Search for the cell housing the specified text and yield its [X, Y] center coordinate. 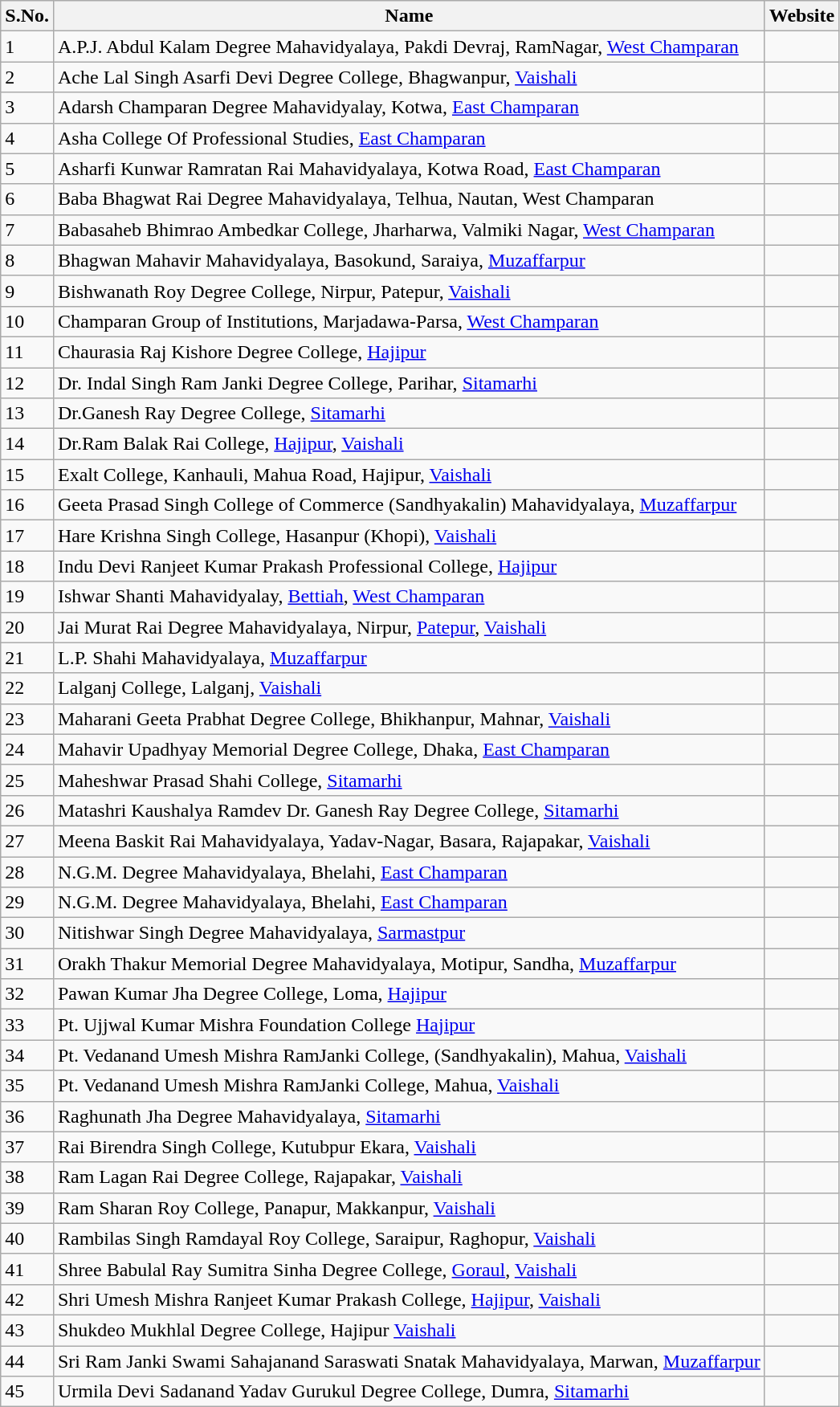
A.P.J. Abdul Kalam Degree Mahavidyalaya, Pakdi Devraj, RamNagar, West Champaran [409, 47]
15 [27, 475]
L.P. Shahi Mahavidyalaya, Muzaffarpur [409, 658]
14 [27, 444]
45 [27, 1392]
17 [27, 536]
Indu Devi Ranjeet Kumar Prakash Professional College, Hajipur [409, 566]
Ram Lagan Rai Degree College, Rajapakar, Vaishali [409, 1177]
16 [27, 505]
Shree Babulal Ray Sumitra Sinha Degree College, Goraul, Vaishali [409, 1269]
Ache Lal Singh Asarfi Devi Degree College, Bhagwanpur, Vaishali [409, 77]
2 [27, 77]
Rai Birendra Singh College, Kutubpur Ekara, Vaishali [409, 1147]
Ishwar Shanti Mahavidyalay, Bettiah, West Champaran [409, 597]
26 [27, 810]
Urmila Devi Sadanand Yadav Gurukul Degree College, Dumra, Sitamarhi [409, 1392]
Dr.Ganesh Ray Degree College, Sitamarhi [409, 414]
21 [27, 658]
Orakh Thakur Memorial Degree Mahavidyalaya, Motipur, Sandha, Muzaffarpur [409, 964]
Pt. Ujjwal Kumar Mishra Foundation College Hajipur [409, 1025]
Matashri Kaushalya Ramdev Dr. Ganesh Ray Degree College, Sitamarhi [409, 810]
Name [409, 16]
Website [801, 16]
20 [27, 627]
34 [27, 1055]
Lalganj College, Lalganj, Vaishali [409, 688]
38 [27, 1177]
Geeta Prasad Singh College of Commerce (Sandhyakalin) Mahavidyalaya, Muzaffarpur [409, 505]
18 [27, 566]
Pawan Kumar Jha Degree College, Loma, Hajipur [409, 994]
4 [27, 138]
Adarsh Champaran Degree Mahavidyalay, Kotwa, East Champaran [409, 108]
Rambilas Singh Ramdayal Roy College, Saraipur, Raghopur, Vaishali [409, 1238]
Champaran Group of Institutions, Marjadawa-Parsa, West Champaran [409, 321]
Asha College Of Professional Studies, East Champaran [409, 138]
37 [27, 1147]
Nitishwar Singh Degree Mahavidyalaya, Sarmastpur [409, 933]
27 [27, 841]
Babasaheb Bhimrao Ambedkar College, Jharharwa, Valmiki Nagar, West Champaran [409, 230]
35 [27, 1086]
24 [27, 749]
Dr. Indal Singh Ram Janki Degree College, Parihar, Sitamarhi [409, 383]
9 [27, 291]
23 [27, 719]
3 [27, 108]
Maharani Geeta Prabhat Degree College, Bhikhanpur, Mahnar, Vaishali [409, 719]
25 [27, 780]
12 [27, 383]
Meena Baskit Rai Mahavidyalaya, Yadav-Nagar, Basara, Rajapakar, Vaishali [409, 841]
Exalt College, Kanhauli, Mahua Road, Hajipur, Vaishali [409, 475]
13 [27, 414]
32 [27, 994]
Bhagwan Mahavir Mahavidyalaya, Basokund, Saraiya, Muzaffarpur [409, 260]
S.No. [27, 16]
1 [27, 47]
Bishwanath Roy Degree College, Nirpur, Patepur, Vaishali [409, 291]
8 [27, 260]
33 [27, 1025]
Hare Krishna Singh College, Hasanpur (Khopi), Vaishali [409, 536]
40 [27, 1238]
10 [27, 321]
41 [27, 1269]
30 [27, 933]
Shri Umesh Mishra Ranjeet Kumar Prakash College, Hajipur, Vaishali [409, 1299]
5 [27, 169]
22 [27, 688]
Asharfi Kunwar Ramratan Rai Mahavidyalaya, Kotwa Road, East Champaran [409, 169]
6 [27, 199]
Ram Sharan Roy College, Panapur, Makkanpur, Vaishali [409, 1208]
Mahavir Upadhyay Memorial Degree College, Dhaka, East Champaran [409, 749]
28 [27, 871]
31 [27, 964]
Sri Ram Janki Swami Sahajanand Saraswati Snatak Mahavidyalaya, Marwan, Muzaffarpur [409, 1361]
Pt. Vedanand Umesh Mishra RamJanki College, Mahua, Vaishali [409, 1086]
43 [27, 1330]
Raghunath Jha Degree Mahavidyalaya, Sitamarhi [409, 1116]
Jai Murat Rai Degree Mahavidyalaya, Nirpur, Patepur, Vaishali [409, 627]
Shukdeo Mukhlal Degree College, Hajipur Vaishali [409, 1330]
36 [27, 1116]
Chaurasia Raj Kishore Degree College, Hajipur [409, 352]
44 [27, 1361]
19 [27, 597]
39 [27, 1208]
Dr.Ram Balak Rai College, Hajipur, Vaishali [409, 444]
11 [27, 352]
29 [27, 903]
Maheshwar Prasad Shahi College, Sitamarhi [409, 780]
Pt. Vedanand Umesh Mishra RamJanki College, (Sandhyakalin), Mahua, Vaishali [409, 1055]
Baba Bhagwat Rai Degree Mahavidyalaya, Telhua, Nautan, West Champaran [409, 199]
7 [27, 230]
42 [27, 1299]
